Capture the cell that displays the provided text and extract its (X, Y) central coordinate. 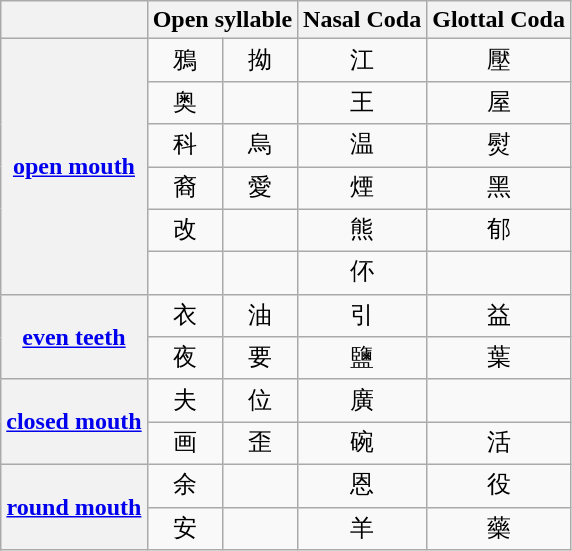
恩 (362, 486)
even teeth (74, 336)
烏 (260, 146)
煙 (362, 188)
夫 (184, 400)
葉 (499, 358)
王 (362, 102)
Open syllable (222, 20)
Nasal Coda (362, 20)
碗 (362, 444)
位 (260, 400)
羊 (362, 528)
活 (499, 444)
油 (260, 316)
温 (362, 146)
衣 (184, 316)
夜 (184, 358)
愛 (260, 188)
屋 (499, 102)
科 (184, 146)
余 (184, 486)
歪 (260, 444)
熊 (362, 230)
Glottal Coda (499, 20)
改 (184, 230)
壓 (499, 60)
黑 (499, 188)
廣 (362, 400)
安 (184, 528)
closed mouth (74, 422)
藥 (499, 528)
鴉 (184, 60)
round mouth (74, 506)
画 (184, 444)
郁 (499, 230)
伓 (362, 274)
鹽 (362, 358)
要 (260, 358)
役 (499, 486)
益 (499, 316)
江 (362, 60)
拗 (260, 60)
熨 (499, 146)
引 (362, 316)
open mouth (74, 166)
裔 (184, 188)
奥 (184, 102)
